Locate the cell with the specified text and output its [x, y] center coordinate. 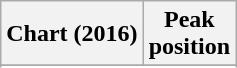
Peak position [189, 34]
Chart (2016) [72, 34]
